Extract the [x, y] coordinate from the center of the cell holding the provided text.  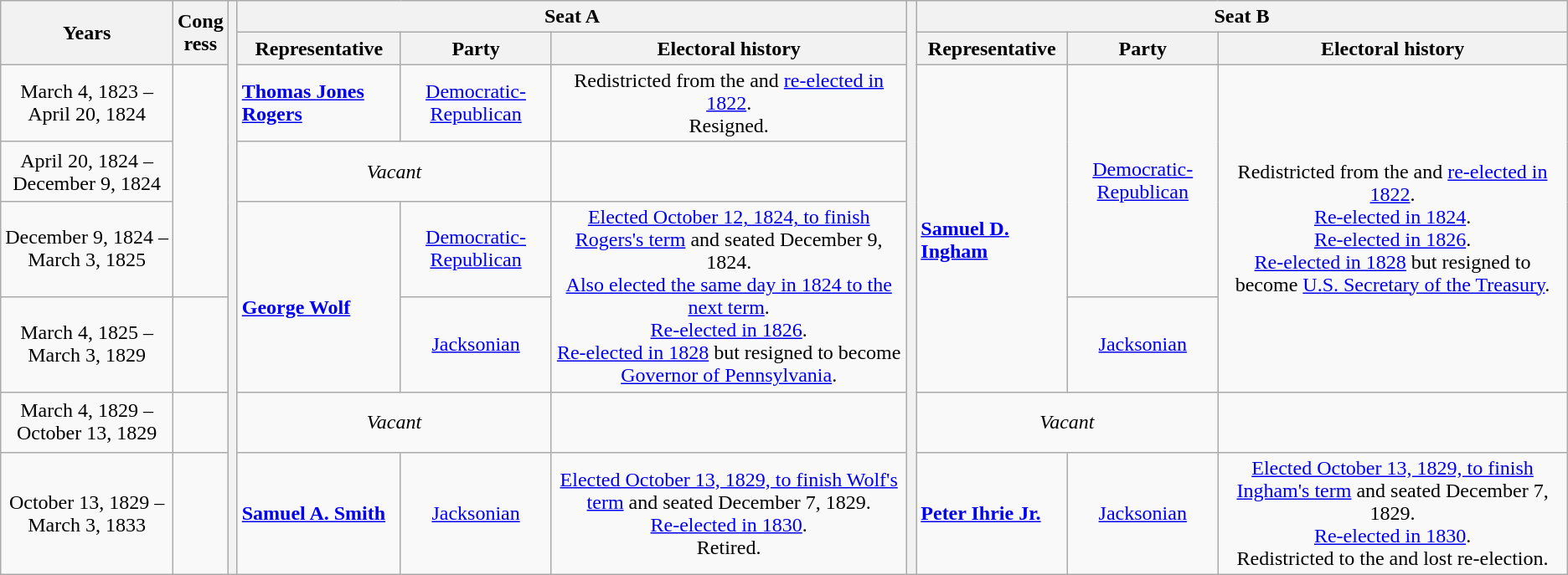
George Wolf [318, 296]
December 9, 1824 –March 3, 1825 [87, 249]
October 13, 1829 –March 3, 1833 [87, 513]
Redistricted from the and re-elected in 1822.Resigned. [729, 103]
March 4, 1829 –October 13, 1829 [87, 422]
Years [87, 33]
Peter Ihrie Jr. [992, 513]
Elected October 13, 1829, to finish Ingham's term and seated December 7, 1829.Re-elected in 1830.Redistricted to the and lost re-election. [1392, 513]
March 4, 1823 –April 20, 1824 [87, 103]
Elected October 13, 1829, to finish Wolf's term and seated December 7, 1829.Re-elected in 1830.Retired. [729, 513]
Samuel A. Smith [318, 513]
Seat A [572, 17]
Samuel D. Ingham [992, 228]
Thomas Jones Rogers [318, 103]
March 4, 1825 –March 3, 1829 [87, 344]
Congress [200, 33]
Seat B [1241, 17]
April 20, 1824 –December 9, 1824 [87, 172]
